From the cell containing the given text, extract its center point as (X, Y) coordinate. 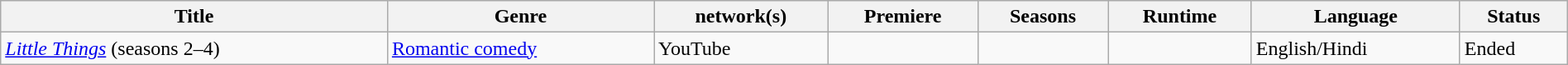
Language (1355, 17)
YouTube (741, 48)
Romantic comedy (520, 48)
Genre (520, 17)
Runtime (1180, 17)
network(s) (741, 17)
English/Hindi (1355, 48)
Title (194, 17)
Status (1513, 17)
Premiere (903, 17)
Seasons (1043, 17)
Little Things (seasons 2–4) (194, 48)
Ended (1513, 48)
